Identify which cell holds the provided text, then report its [X, Y] central coordinate. 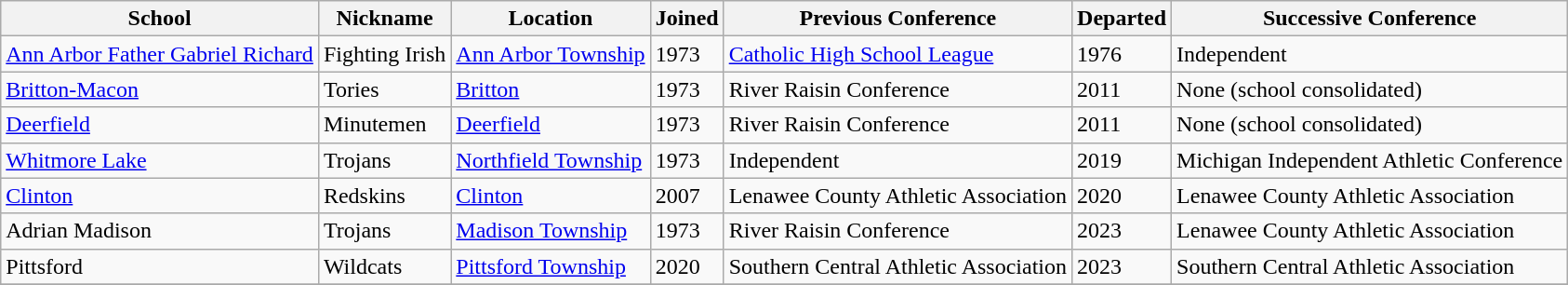
Pittsford [160, 266]
Ann Arbor Father Gabriel Richard [160, 54]
Pittsford Township [551, 266]
Catholic High School League [897, 54]
Successive Conference [1370, 19]
Northfield Township [551, 160]
Adrian Madison [160, 231]
Michigan Independent Athletic Conference [1370, 160]
Departed [1122, 19]
Joined [686, 19]
Nickname [384, 19]
1976 [1122, 54]
Whitmore Lake [160, 160]
Tories [384, 89]
Britton-Macon [160, 89]
Location [551, 19]
Previous Conference [897, 19]
2019 [1122, 160]
Madison Township [551, 231]
Britton [551, 89]
Ann Arbor Township [551, 54]
School [160, 19]
2007 [686, 196]
Redskins [384, 196]
Wildcats [384, 266]
Fighting Irish [384, 54]
Minutemen [384, 125]
